Locate the cell with the specified text and output its [X, Y] center coordinate. 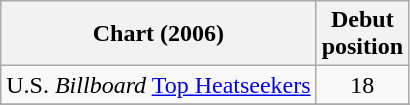
Debutposition [362, 34]
Chart (2006) [158, 34]
18 [362, 85]
U.S. Billboard Top Heatseekers [158, 85]
